Extract the [X, Y] coordinate from the center of the cell holding the provided text.  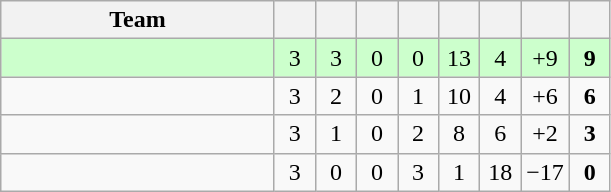
18 [500, 172]
13 [460, 58]
+6 [546, 96]
−17 [546, 172]
10 [460, 96]
+9 [546, 58]
8 [460, 134]
Team [138, 20]
9 [590, 58]
+2 [546, 134]
